Return [x, y] of the center of cell containing provided text 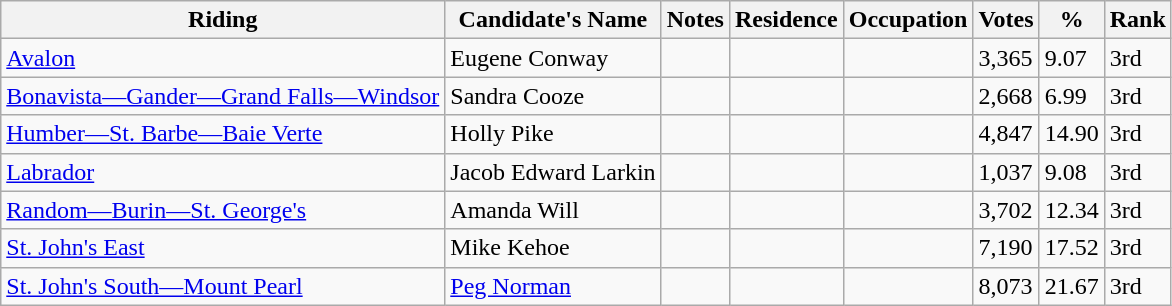
Peg Norman [553, 286]
Holly Pike [553, 134]
3,365 [1006, 58]
1,037 [1006, 172]
7,190 [1006, 248]
Amanda Will [553, 210]
% [1072, 20]
4,847 [1006, 134]
Residence [786, 20]
St. John's East [223, 248]
2,668 [1006, 96]
14.90 [1072, 134]
3,702 [1006, 210]
Rank [1138, 20]
17.52 [1072, 248]
9.08 [1072, 172]
6.99 [1072, 96]
St. John's South—Mount Pearl [223, 286]
Jacob Edward Larkin [553, 172]
21.67 [1072, 286]
Sandra Cooze [553, 96]
Avalon [223, 58]
8,073 [1006, 286]
Votes [1006, 20]
Bonavista—Gander—Grand Falls—Windsor [223, 96]
12.34 [1072, 210]
Occupation [908, 20]
Candidate's Name [553, 20]
Notes [695, 20]
Eugene Conway [553, 58]
Labrador [223, 172]
9.07 [1072, 58]
Humber—St. Barbe—Baie Verte [223, 134]
Riding [223, 20]
Random—Burin—St. George's [223, 210]
Mike Kehoe [553, 248]
